Scan for the cell matching the given text and deliver its (x, y) coordinate at center. 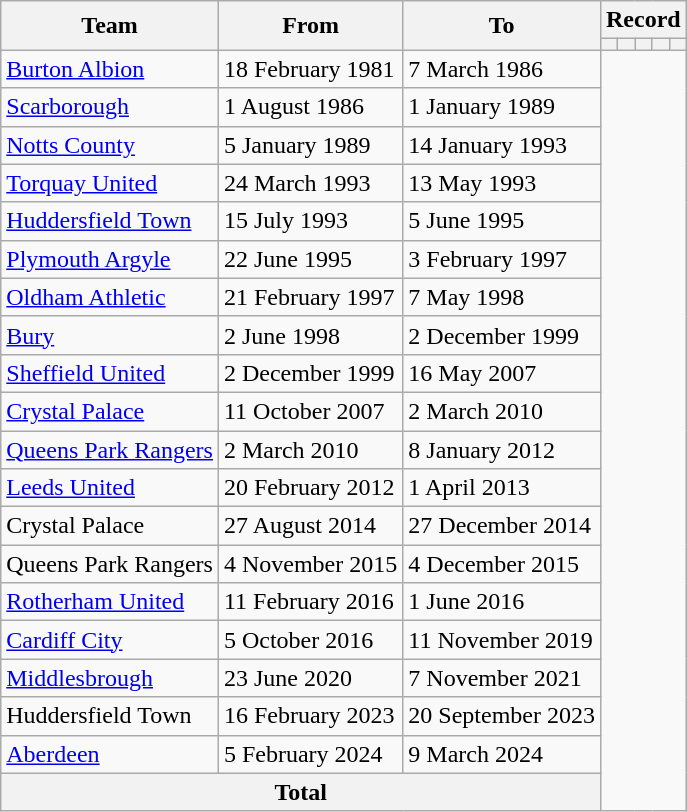
1 January 1989 (502, 107)
Record (643, 20)
Bury (110, 335)
18 February 1981 (310, 69)
Plymouth Argyle (110, 259)
16 February 2023 (310, 716)
7 March 1986 (502, 69)
4 December 2015 (502, 564)
8 January 2012 (502, 449)
27 December 2014 (502, 526)
1 April 2013 (502, 488)
Leeds United (110, 488)
2 June 1998 (310, 335)
Cardiff City (110, 640)
23 June 2020 (310, 678)
4 November 2015 (310, 564)
5 June 1995 (502, 221)
From (310, 26)
Total (301, 792)
To (502, 26)
Scarborough (110, 107)
16 May 2007 (502, 373)
5 October 2016 (310, 640)
Team (110, 26)
1 August 1986 (310, 107)
Oldham Athletic (110, 297)
20 September 2023 (502, 716)
11 November 2019 (502, 640)
1 June 2016 (502, 602)
Rotherham United (110, 602)
11 February 2016 (310, 602)
7 May 1998 (502, 297)
27 August 2014 (310, 526)
21 February 1997 (310, 297)
13 May 1993 (502, 183)
20 February 2012 (310, 488)
9 March 2024 (502, 754)
5 January 1989 (310, 145)
22 June 1995 (310, 259)
Sheffield United (110, 373)
Torquay United (110, 183)
Burton Albion (110, 69)
5 February 2024 (310, 754)
14 January 1993 (502, 145)
3 February 1997 (502, 259)
Middlesbrough (110, 678)
11 October 2007 (310, 411)
Aberdeen (110, 754)
7 November 2021 (502, 678)
Notts County (110, 145)
15 July 1993 (310, 221)
24 March 1993 (310, 183)
